For the text-containing cell, return its midpoint in [x, y] coordinate format. 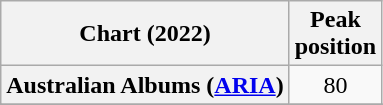
Peakposition [335, 34]
Australian Albums (ARIA) [145, 85]
80 [335, 85]
Chart (2022) [145, 34]
